Locate the cell with the specified text and output its (X, Y) center coordinate. 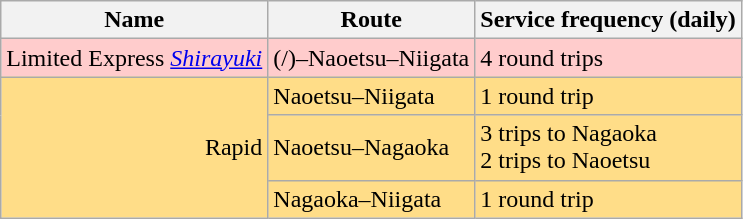
Naoetsu–Niigata (372, 96)
Naoetsu–Nagaoka (372, 148)
3 trips to Nagaoka2 trips to Naoetsu (608, 148)
4 round trips (608, 58)
Name (134, 20)
Rapid (134, 148)
Route (372, 20)
(/)–Naoetsu–Niigata (372, 58)
Nagaoka–Niigata (372, 199)
Limited Express Shirayuki (134, 58)
Service frequency (daily) (608, 20)
